Search for the cell housing the specified text and yield its (X, Y) center coordinate. 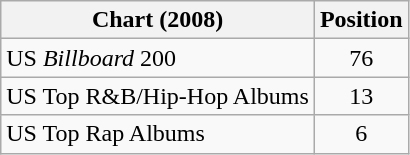
US Top R&B/Hip-Hop Albums (158, 96)
76 (361, 58)
6 (361, 134)
Position (361, 20)
13 (361, 96)
US Billboard 200 (158, 58)
US Top Rap Albums (158, 134)
Chart (2008) (158, 20)
